Return the (x, y) coordinate for the center point of the cell that contains the specified text.  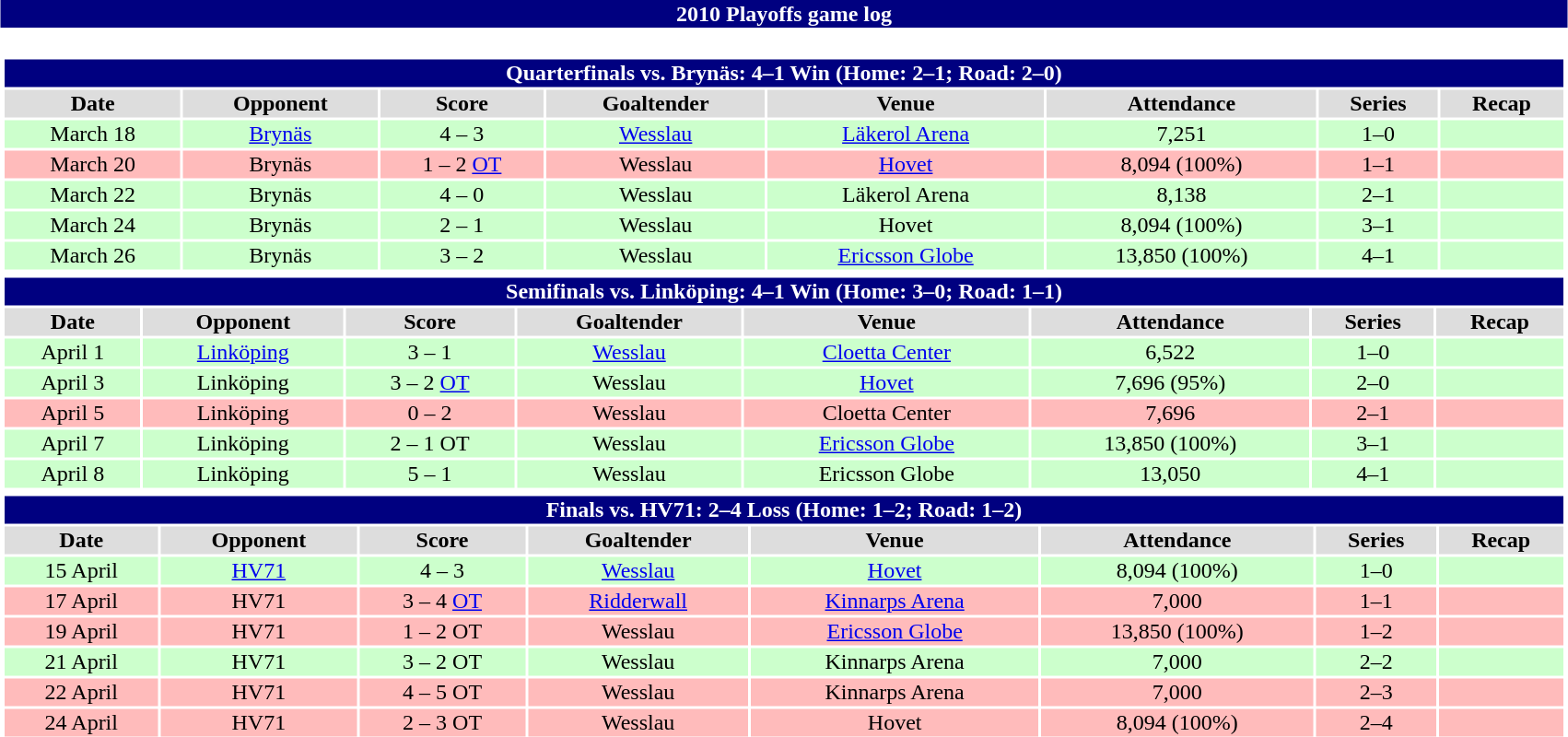
April 5 (72, 414)
0 – 2 (429, 414)
April 3 (72, 382)
Finals vs. HV71: 2–4 Loss (Home: 1–2; Road: 1–2) (783, 509)
March 18 (92, 134)
7,696 (95%) (1171, 382)
17 April (81, 602)
5 – 1 (429, 474)
2–0 (1373, 382)
7,251 (1181, 134)
24 April (81, 723)
Ridderwall (638, 602)
March 26 (92, 255)
19 April (81, 631)
3 – 4 OT (442, 602)
March 22 (92, 194)
2–3 (1376, 692)
Semifinals vs. Linköping: 4–1 Win (Home: 3–0; Road: 1–1) (783, 292)
8,138 (1181, 194)
4 – 5 OT (442, 692)
April 1 (72, 353)
15 April (81, 570)
April 7 (72, 443)
2 – 3 OT (442, 723)
7,696 (1171, 414)
2 – 1 (462, 226)
April 8 (72, 474)
13,050 (1171, 474)
21 April (81, 662)
March 24 (92, 226)
1–2 (1376, 631)
6,522 (1171, 353)
3 – 2 (462, 255)
2010 Playoffs game log (784, 14)
2–4 (1376, 723)
2 – 1 OT (429, 443)
Quarterfinals vs. Brynäs: 4–1 Win (Home: 2–1; Road: 2–0) (783, 73)
4 – 0 (462, 194)
March 20 (92, 165)
3 – 1 (429, 353)
22 April (81, 692)
2–2 (1376, 662)
